Search for the cell housing the specified text and yield its [x, y] center coordinate. 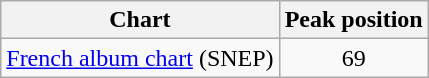
Chart [140, 20]
69 [354, 58]
French album chart (SNEP) [140, 58]
Peak position [354, 20]
